From the cell containing the given text, extract its center point as (X, Y) coordinate. 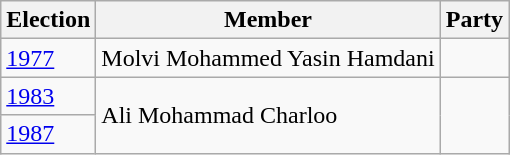
Party (474, 20)
1987 (48, 134)
Ali Mohammad Charloo (268, 115)
Member (268, 20)
1977 (48, 58)
1983 (48, 96)
Molvi Mohammed Yasin Hamdani (268, 58)
Election (48, 20)
